From the cell containing the given text, extract its center point as (X, Y) coordinate. 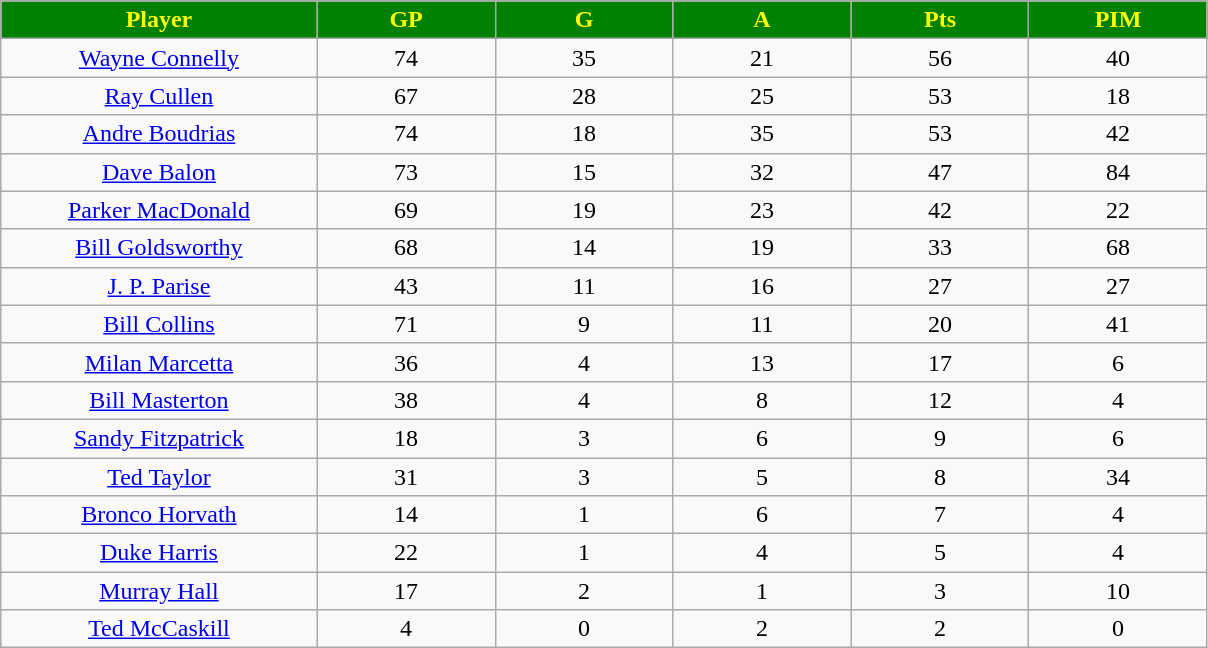
Andre Boudrias (159, 134)
47 (940, 172)
7 (940, 515)
Player (159, 20)
36 (406, 362)
15 (584, 172)
GP (406, 20)
23 (762, 210)
31 (406, 477)
25 (762, 96)
Bronco Horvath (159, 515)
G (584, 20)
20 (940, 324)
32 (762, 172)
40 (1118, 58)
10 (1118, 591)
28 (584, 96)
34 (1118, 477)
21 (762, 58)
56 (940, 58)
Bill Collins (159, 324)
Wayne Connelly (159, 58)
Dave Balon (159, 172)
Sandy Fitzpatrick (159, 438)
Murray Hall (159, 591)
13 (762, 362)
Pts (940, 20)
Ted McCaskill (159, 629)
41 (1118, 324)
Ray Cullen (159, 96)
67 (406, 96)
Milan Marcetta (159, 362)
Ted Taylor (159, 477)
PIM (1118, 20)
33 (940, 248)
A (762, 20)
16 (762, 286)
Bill Goldsworthy (159, 248)
69 (406, 210)
73 (406, 172)
12 (940, 400)
J. P. Parise (159, 286)
38 (406, 400)
71 (406, 324)
84 (1118, 172)
43 (406, 286)
Bill Masterton (159, 400)
Duke Harris (159, 553)
Parker MacDonald (159, 210)
